Detect which cell encompasses the target text, then output its (X, Y) center coordinate. 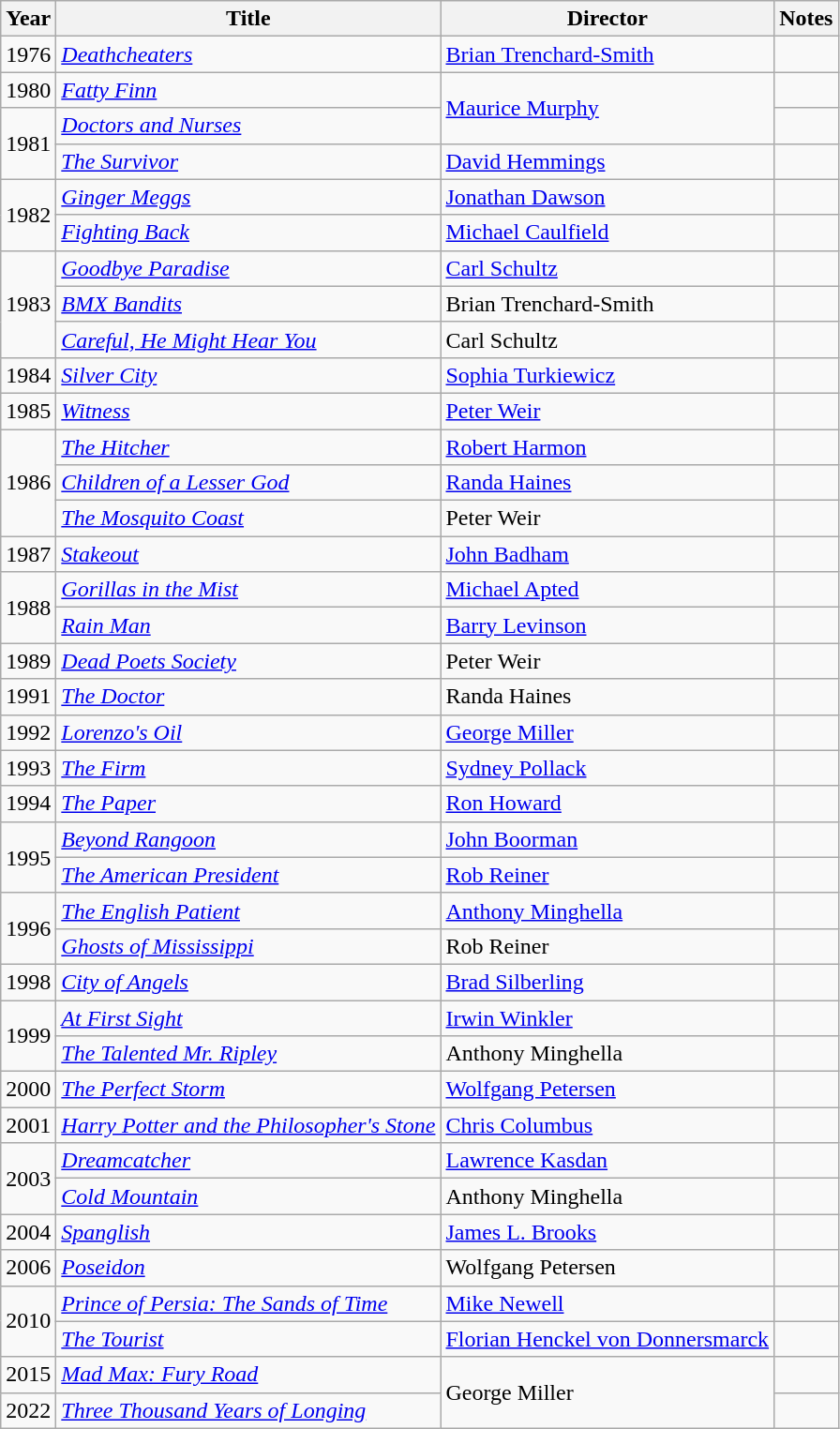
1981 (28, 143)
1987 (28, 554)
At First Sight (248, 1017)
Irwin Winkler (607, 1017)
The Talented Mr. Ripley (248, 1054)
Careful, He Might Hear You (248, 339)
Ghosts of Mississippi (248, 946)
Silver City (248, 375)
Dreamcatcher (248, 1161)
2003 (28, 1179)
1993 (28, 768)
1995 (28, 857)
Brad Silberling (607, 982)
Notes (806, 19)
Stakeout (248, 554)
1980 (28, 90)
The Paper (248, 804)
John Badham (607, 554)
City of Angels (248, 982)
1992 (28, 732)
1984 (28, 375)
The American President (248, 875)
2022 (28, 1410)
Mad Max: Fury Road (248, 1375)
1989 (28, 661)
Jonathan Dawson (607, 197)
Goodbye Paradise (248, 268)
Chris Columbus (607, 1125)
The Mosquito Coast (248, 519)
Harry Potter and the Philosopher's Stone (248, 1125)
2006 (28, 1268)
Deathcheaters (248, 54)
1976 (28, 54)
Fighting Back (248, 233)
1994 (28, 804)
Dead Poets Society (248, 661)
Poseidon (248, 1268)
Fatty Finn (248, 90)
2010 (28, 1321)
Doctors and Nurses (248, 126)
Gorillas in the Mist (248, 590)
The Survivor (248, 161)
2000 (28, 1090)
1988 (28, 608)
Cold Mountain (248, 1196)
Ginger Meggs (248, 197)
2015 (28, 1375)
Lawrence Kasdan (607, 1161)
BMX Bandits (248, 304)
David Hemmings (607, 161)
Spanglish (248, 1232)
Sophia Turkiewicz (607, 375)
Michael Apted (607, 590)
1991 (28, 697)
Title (248, 19)
The Perfect Storm (248, 1090)
Lorenzo's Oil (248, 732)
1983 (28, 304)
Director (607, 19)
Witness (248, 411)
The Hitcher (248, 447)
James L. Brooks (607, 1232)
2001 (28, 1125)
The English Patient (248, 910)
Beyond Rangoon (248, 839)
Children of a Lesser God (248, 483)
The Doctor (248, 697)
John Boorman (607, 839)
1982 (28, 215)
Ron Howard (607, 804)
1985 (28, 411)
Michael Caulfield (607, 233)
Prince of Persia: The Sands of Time (248, 1303)
Sydney Pollack (607, 768)
1986 (28, 483)
The Firm (248, 768)
Rain Man (248, 625)
Mike Newell (607, 1303)
Maurice Murphy (607, 108)
Year (28, 19)
1998 (28, 982)
Three Thousand Years of Longing (248, 1410)
2004 (28, 1232)
Robert Harmon (607, 447)
The Tourist (248, 1339)
1996 (28, 928)
1999 (28, 1035)
Barry Levinson (607, 625)
Florian Henckel von Donnersmarck (607, 1339)
